Return (x, y) of the center of cell containing provided text 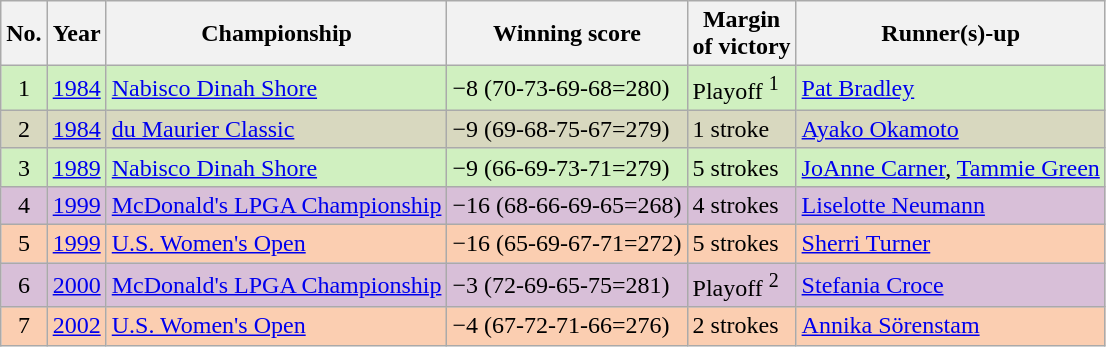
Pat Bradley (950, 88)
1 (24, 88)
Liselotte Neumann (950, 205)
2000 (76, 286)
1 stroke (742, 129)
−9 (66-69-73-71=279) (567, 167)
−8 (70-73-69-68=280) (567, 88)
Runner(s)-up (950, 34)
4 strokes (742, 205)
Stefania Croce (950, 286)
2 (24, 129)
−16 (68-66-69-65=268) (567, 205)
Marginof victory (742, 34)
6 (24, 286)
2 strokes (742, 326)
No. (24, 34)
Championship (276, 34)
Winning score (567, 34)
Playoff 2 (742, 286)
3 (24, 167)
5 (24, 244)
7 (24, 326)
1989 (76, 167)
−9 (69-68-75-67=279) (567, 129)
Ayako Okamoto (950, 129)
Year (76, 34)
Sherri Turner (950, 244)
JoAnne Carner, Tammie Green (950, 167)
−4 (67-72-71-66=276) (567, 326)
Annika Sörenstam (950, 326)
−16 (65-69-67-71=272) (567, 244)
−3 (72-69-65-75=281) (567, 286)
4 (24, 205)
2002 (76, 326)
Playoff 1 (742, 88)
du Maurier Classic (276, 129)
